Extract the (X, Y) coordinate from the center of the cell holding the provided text.  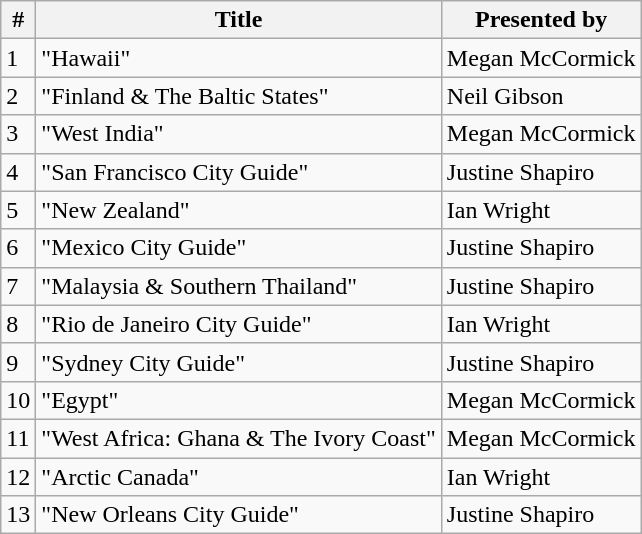
10 (18, 400)
"Sydney City Guide" (239, 362)
13 (18, 515)
# (18, 20)
"Rio de Janeiro City Guide" (239, 324)
Presented by (541, 20)
12 (18, 477)
5 (18, 210)
"West India" (239, 134)
"Arctic Canada" (239, 477)
Title (239, 20)
"Mexico City Guide" (239, 248)
6 (18, 248)
"Malaysia & Southern Thailand" (239, 286)
8 (18, 324)
"New Zealand" (239, 210)
4 (18, 172)
3 (18, 134)
"San Francisco City Guide" (239, 172)
"New Orleans City Guide" (239, 515)
"Hawaii" (239, 58)
"West Africa: Ghana & The Ivory Coast" (239, 438)
9 (18, 362)
11 (18, 438)
2 (18, 96)
7 (18, 286)
"Egypt" (239, 400)
Neil Gibson (541, 96)
"Finland & The Baltic States" (239, 96)
1 (18, 58)
